Detect which cell encompasses the target text, then output its [X, Y] center coordinate. 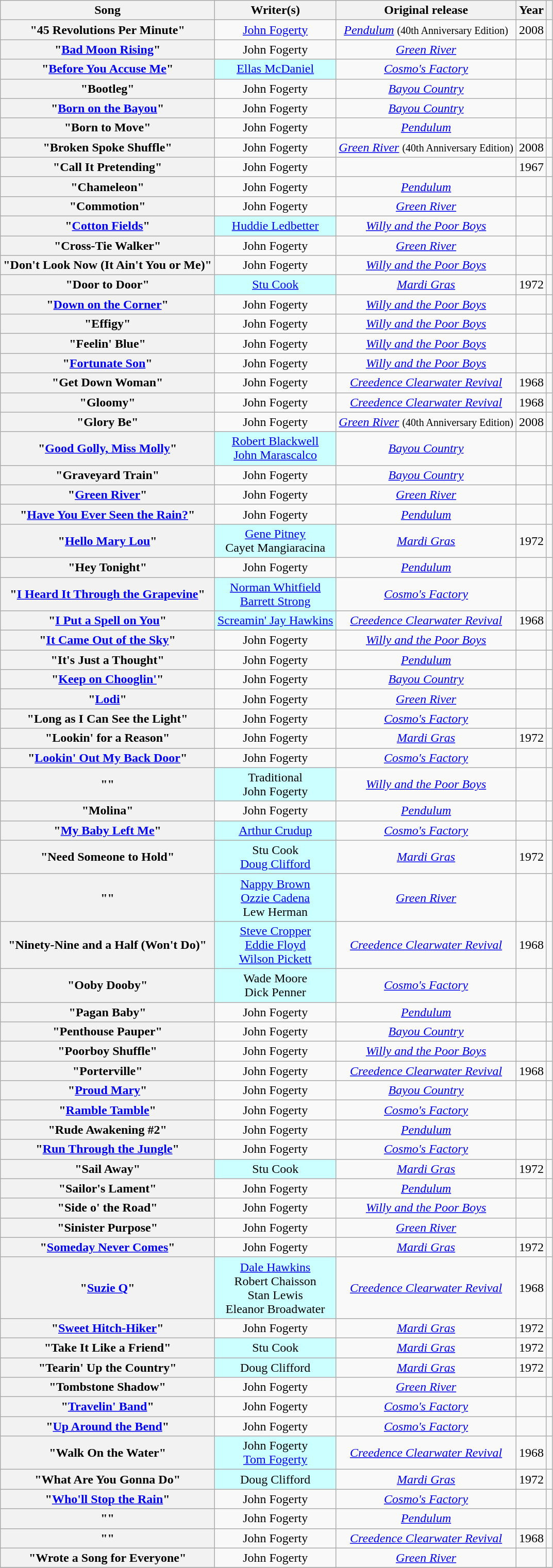
"Graveyard Train" [108, 475]
"Green River" [108, 495]
Arthur Crudup [275, 830]
"Hey Tonight" [108, 567]
"Need Someone to Hold" [108, 857]
"Cross-Tie Walker" [108, 246]
"Wrote a Song for Everyone" [108, 1558]
Norman WhitfieldBarrett Strong [275, 593]
"Rude Awakening #2" [108, 1130]
"Born on the Bayou" [108, 108]
"Proud Mary" [108, 1090]
"It's Just a Thought" [108, 660]
"Porterville" [108, 1071]
"Call It Pretending" [108, 167]
"What Are You Gonna Do" [108, 1479]
Stu CookDoug Clifford [275, 857]
"Sinister Purpose" [108, 1228]
"Ramble Tamble" [108, 1110]
"Down on the Corner" [108, 304]
Wade MooreDick Penner [275, 985]
"Fortunate Son" [108, 363]
"Door to Door" [108, 285]
Huddie Ledbetter [275, 226]
Ellas McDaniel [275, 69]
Pendulum (40th Anniversary Edition) [426, 30]
"Sailor's Lament" [108, 1188]
"Tearin' Up the Country" [108, 1368]
"Bootleg" [108, 89]
"Gloomy" [108, 402]
Song [108, 10]
"Get Down Woman" [108, 383]
"Molina" [108, 811]
"45 Revolutions Per Minute" [108, 30]
"Glory Be" [108, 422]
"Sweet Hitch-Hiker" [108, 1328]
"Take It Like a Friend" [108, 1348]
"Lodi" [108, 699]
"Cotton Fields" [108, 226]
"Ninety-Nine and a Half (Won't Do)" [108, 945]
"Effigy" [108, 324]
"Suzie Q" [108, 1288]
"Bad Moon Rising" [108, 49]
"It Came Out of the Sky" [108, 640]
"Hello Mary Lou" [108, 541]
"Don't Look Now (It Ain't You or Me)" [108, 265]
"Tombstone Shadow" [108, 1387]
"Someday Never Comes" [108, 1247]
Dale HawkinsRobert ChaissonStan LewisEleanor Broadwater [275, 1288]
"Up Around the Bend" [108, 1426]
"Born to Move" [108, 128]
1967 [531, 167]
Nappy BrownOzzie CadenaLew Herman [275, 897]
Robert BlackwellJohn Marascalco [275, 448]
"Penthouse Pauper" [108, 1032]
"Good Golly, Miss Molly" [108, 448]
Year [531, 10]
"Chameleon" [108, 186]
"Who'll Stop the Rain" [108, 1499]
"Have You Ever Seen the Rain?" [108, 514]
"Long as I Can See the Light" [108, 719]
"Walk On the Water" [108, 1453]
"Pagan Baby" [108, 1012]
Steve CropperEddie FloydWilson Pickett [275, 945]
Traditional John Fogerty [275, 784]
"I Put a Spell on You" [108, 621]
"Run Through the Jungle" [108, 1149]
"Broken Spoke Shuffle" [108, 147]
"Ooby Dooby" [108, 985]
"I Heard It Through the Grapevine" [108, 593]
Writer(s) [275, 10]
Screamin' Jay Hawkins [275, 621]
"Lookin' Out My Back Door" [108, 758]
"Side o' the Road" [108, 1208]
"Feelin' Blue" [108, 344]
"My Baby Left Me" [108, 830]
"Before You Accuse Me" [108, 69]
"Commotion" [108, 206]
Original release [426, 10]
"Travelin' Band" [108, 1407]
Gene PitneyCayet Mangiaracina [275, 541]
"Keep on Chooglin'" [108, 679]
"Sail Away" [108, 1169]
"Poorboy Shuffle" [108, 1051]
John FogertyTom Fogerty [275, 1453]
"Lookin' for a Reason" [108, 738]
